Detect which cell encompasses the target text, then output its [x, y] center coordinate. 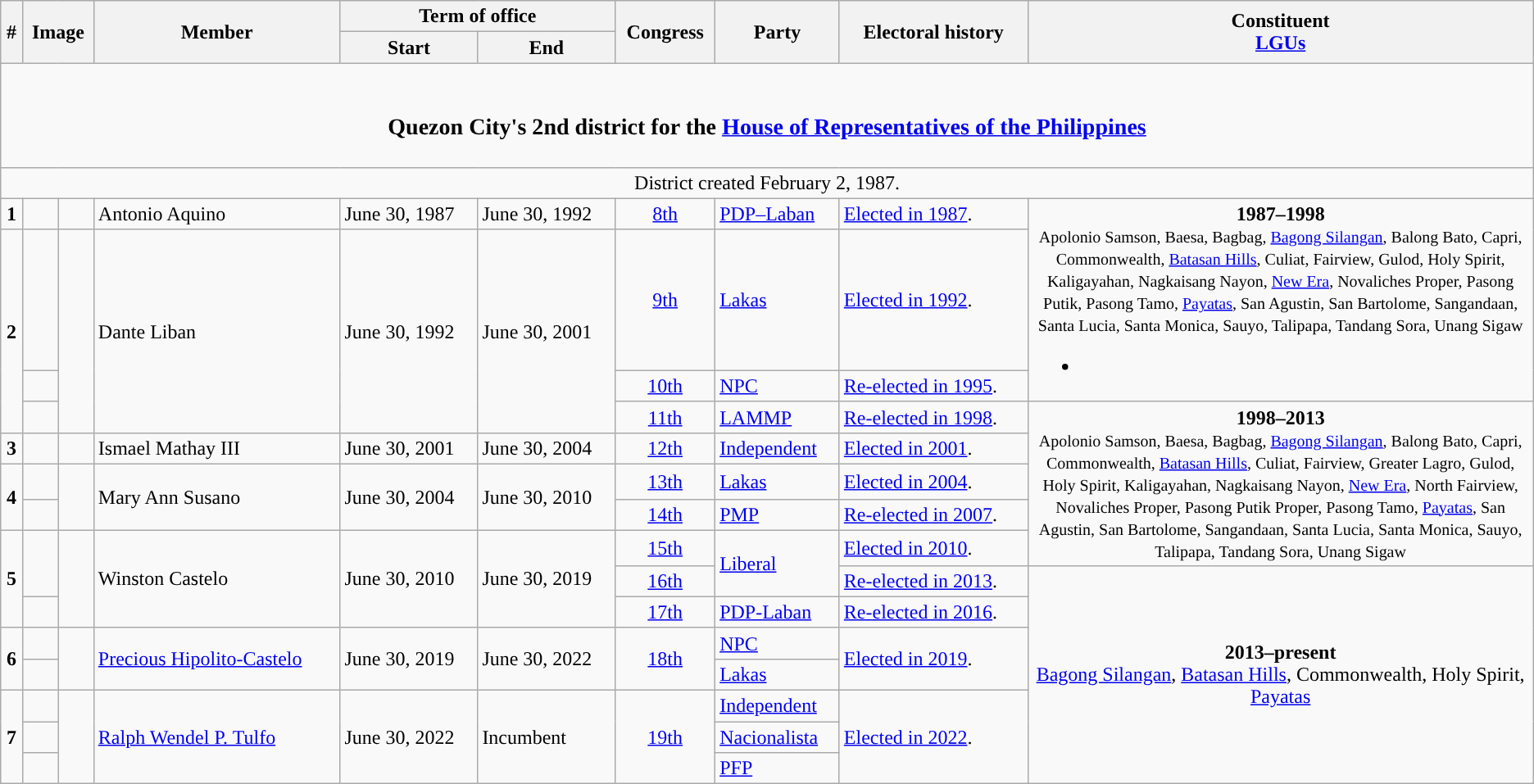
13th [665, 482]
Electoral history [933, 32]
PFP [778, 768]
11th [665, 417]
18th [665, 659]
End [547, 48]
Elected in 2022. [933, 737]
Re-elected in 1998. [933, 417]
District created February 2, 1987. [767, 183]
Elected in 1987. [933, 214]
Elected in 1992. [933, 300]
Winston Castelo [216, 578]
Congress [665, 32]
Elected in 2001. [933, 448]
Liberal [778, 564]
1 [11, 214]
9th [665, 300]
PDP–Laban [778, 214]
ConstituentLGUs [1280, 32]
Elected in 2004. [933, 482]
LAMMP [778, 417]
16th [665, 581]
12th [665, 448]
14th [665, 514]
19th [665, 737]
Elected in 2010. [933, 547]
17th [665, 612]
3 [11, 448]
Precious Hipolito-Castelo [216, 659]
Elected in 2019. [933, 659]
2 [11, 331]
Ralph Wendel P. Tulfo [216, 737]
Ismael Mathay III [216, 448]
# [11, 32]
Term of office [478, 16]
PDP-Laban [778, 612]
Re-elected in 2013. [933, 581]
Re-elected in 1995. [933, 386]
PMP [778, 514]
Re-elected in 2007. [933, 514]
Image [57, 32]
4 [11, 496]
Start [409, 48]
2013–presentBagong Silangan, Batasan Hills, Commonwealth, Holy Spirit, Payatas [1280, 674]
6 [11, 659]
7 [11, 737]
10th [665, 386]
Dante Liban [216, 331]
15th [665, 547]
8th [665, 214]
Quezon City's 2nd district for the House of Representatives of the Philippines [767, 115]
5 [11, 578]
Member [216, 32]
June 30, 1987 [409, 214]
Antonio Aquino [216, 214]
Incumbent [547, 737]
Nacionalista [778, 737]
Mary Ann Susano [216, 496]
Re-elected in 2016. [933, 612]
Party [778, 32]
